Identify which cell holds the provided text, then report its [X, Y] central coordinate. 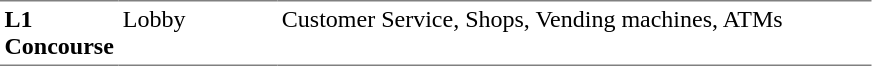
L1Concourse [59, 33]
Lobby [198, 33]
Customer Service, Shops, Vending machines, ATMs [574, 33]
